Search for the cell housing the specified text and yield its [x, y] center coordinate. 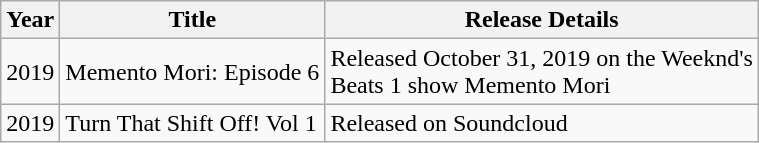
Release Details [542, 20]
Released on Soundcloud [542, 123]
Title [192, 20]
Released October 31, 2019 on the Weeknd'sBeats 1 show Memento Mori [542, 72]
Turn That Shift Off! Vol 1 [192, 123]
Year [30, 20]
Memento Mori: Episode 6 [192, 72]
